Locate the cell with the specified text and output its [X, Y] center coordinate. 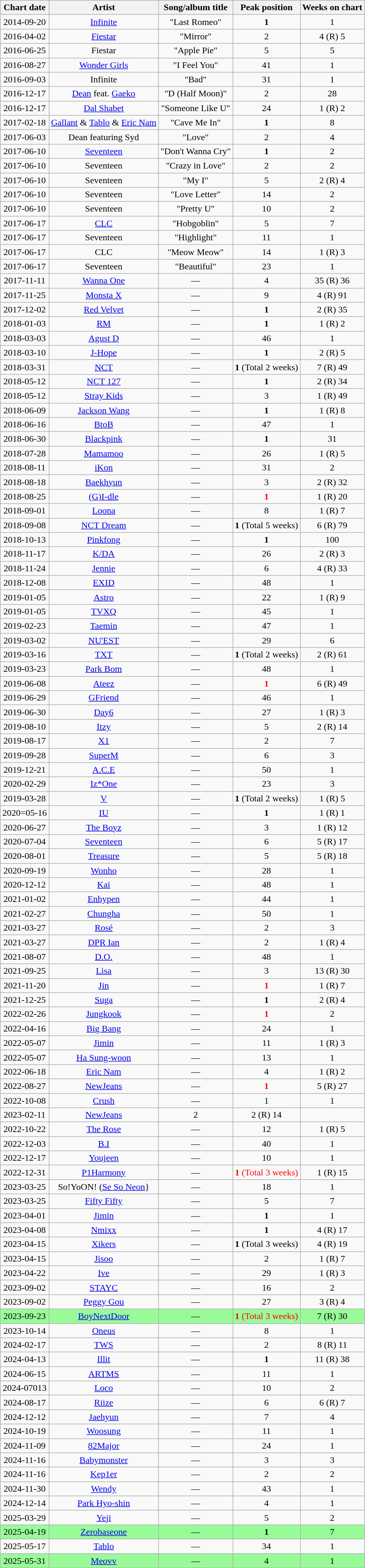
2022-12-31 [25, 1172]
Crush [104, 1101]
6 (R) 49 [332, 683]
2019-03-02 [25, 640]
Rosé [104, 928]
Oneus [104, 1330]
2018-08-18 [25, 482]
6 (R) 79 [332, 525]
6 (R) 7 [332, 1403]
GFriend [104, 698]
"Beautiful" [196, 266]
2017-12-02 [25, 309]
34 [266, 1546]
Jackson Wang [104, 410]
3 (R) 4 [332, 1302]
2 (R) 5 [332, 353]
1 (Total 5 weeks) [266, 525]
TXT [104, 655]
Illit [104, 1359]
8 (R) 11 [332, 1345]
13 [266, 1057]
2017-02-18 [25, 122]
Dal Shabet [104, 108]
"My I" [196, 180]
Kep1er [104, 1474]
K/DA [104, 554]
2020-02-29 [25, 784]
2018-09-01 [25, 511]
11 (R) 38 [332, 1359]
Treasure [104, 856]
4 (R) 17 [332, 1230]
2020=05-16 [25, 813]
TWS [104, 1345]
2018-06-16 [25, 425]
1 (R) 20 [332, 496]
7 (R) 49 [332, 367]
41 [266, 65]
2025-04-19 [25, 1532]
Wanna One [104, 281]
2018-07-28 [25, 453]
Meovv [104, 1561]
SuperM [104, 755]
2024-02-17 [25, 1345]
2022-12-03 [25, 1144]
"Someone Like U" [196, 108]
Ha Sung-woon [104, 1057]
Baekhyun [104, 482]
2018-03-31 [25, 367]
Stray Kids [104, 396]
2019-09-28 [25, 755]
5 (R) 17 [332, 841]
"Apple Pie" [196, 51]
The Rose [104, 1129]
2018-01-03 [25, 324]
18 [266, 1187]
D.O. [104, 957]
2016-06-25 [25, 51]
2021-09-25 [25, 971]
Enhypen [104, 899]
2018-09-08 [25, 525]
Big Bang [104, 1028]
2021-12-25 [25, 1000]
2019-03-16 [25, 655]
"Crazy in Love" [196, 165]
1 (R) 49 [332, 396]
1 (R) 1 [332, 813]
Day6 [104, 712]
35 (R) 36 [332, 281]
2018-11-24 [25, 568]
TVXQ [104, 611]
"Cave Me In" [196, 122]
Wonho [104, 870]
ARTMS [104, 1374]
Tablo [104, 1546]
J-Hope [104, 353]
2024-07013 [25, 1388]
Wendy [104, 1489]
2018-08-11 [25, 468]
2 (R) 61 [332, 655]
Itzy [104, 727]
2016-04-02 [25, 36]
2019-08-10 [25, 727]
7 (R) 30 [332, 1316]
2023-04-08 [25, 1230]
Riize [104, 1403]
12 [266, 1129]
RM [104, 324]
2021-01-02 [25, 899]
Chungha [104, 914]
BoyNextDoor [104, 1316]
2025-05-31 [25, 1561]
2019-12-21 [25, 770]
2023-09-23 [25, 1316]
2 (R) 34 [332, 381]
2020-08-01 [25, 856]
2023-04-01 [25, 1215]
B.I [104, 1144]
Kai [104, 885]
22 [266, 597]
1 (R) 12 [332, 827]
1 (R) 15 [332, 1172]
2023-10-14 [25, 1330]
2016-08-27 [25, 65]
2018-06-09 [25, 410]
2024-12-12 [25, 1417]
Taemin [104, 626]
"I Feel You" [196, 65]
1 (R) 4 [332, 942]
82Major [104, 1446]
2014-09-20 [25, 22]
2018-12-08 [25, 583]
"Love" [196, 137]
"D (Half Moon)" [196, 94]
5 (R) 27 [332, 1086]
2024-06-15 [25, 1374]
Agust D [104, 338]
Peak position [266, 8]
Park Hyo-shin [104, 1503]
Gallant & Tablo & Eric Nam [104, 122]
"Pretty U" [196, 209]
2019-06-08 [25, 683]
40 [266, 1144]
Jungkook [104, 1014]
Monsta X [104, 295]
"Don't Wanna Cry" [196, 151]
STAYC [104, 1287]
1 (R) 9 [332, 597]
13 (R) 30 [332, 971]
Yeji [104, 1517]
Loco [104, 1388]
Youjeen [104, 1158]
Xikers [104, 1244]
5 (R) 18 [332, 856]
Ateez [104, 683]
2018-03-10 [25, 353]
2017-11-11 [25, 281]
Jisoo [104, 1259]
BtoB [104, 425]
2025-05-17 [25, 1546]
2019-06-29 [25, 698]
2022-08-27 [25, 1086]
Jin [104, 985]
Woosung [104, 1431]
IU [104, 813]
2019-03-23 [25, 669]
Zerobaseone [104, 1532]
4 (R) 91 [332, 295]
(G)I-dle [104, 496]
Dean feat. Gaeko [104, 94]
"Meow Meow" [196, 252]
2022-12-17 [25, 1158]
2019-03-28 [25, 798]
2020-12-12 [25, 885]
"Mirror" [196, 36]
"Bad" [196, 79]
Pinkfong [104, 540]
Red Velvet [104, 309]
4 (R) 5 [332, 36]
Astro [104, 597]
2018-08-25 [25, 496]
43 [266, 1489]
Wonder Girls [104, 65]
Babymonster [104, 1460]
Dean featuring Syd [104, 137]
2020-07-04 [25, 841]
2019-08-17 [25, 741]
Iz*One [104, 784]
Peggy Gou [104, 1302]
2017-06-03 [25, 137]
1 (R) 8 [332, 410]
2019-02-23 [25, 626]
44 [266, 899]
"Love Letter" [196, 195]
Blackpink [104, 439]
A.C.E [104, 770]
Suga [104, 1000]
X1 [104, 741]
2 (R) 32 [332, 482]
"Highlight" [196, 238]
2017-11-25 [25, 295]
Mamamoo [104, 453]
9 [266, 295]
2021-08-07 [25, 957]
iKon [104, 468]
2 (R) 35 [332, 309]
NCT Dream [104, 525]
2024-12-14 [25, 1503]
2018-11-17 [25, 554]
2023-04-22 [25, 1273]
2024-08-17 [25, 1403]
2022-10-22 [25, 1129]
DPR Ian [104, 942]
NU'EST [104, 640]
2019-06-30 [25, 712]
So!YoON! (Se So Neon} [104, 1187]
2024-11-30 [25, 1489]
V [104, 798]
EXID [104, 583]
2023-02-11 [25, 1115]
Artist [104, 8]
4 (R) 19 [332, 1244]
2022-06-18 [25, 1072]
2018-10-13 [25, 540]
2025-03-29 [25, 1517]
2022-02-26 [25, 1014]
"Hobgoblin" [196, 223]
Jennie [104, 568]
100 [332, 540]
2022-04-16 [25, 1028]
Lisa [104, 971]
Chart date [25, 8]
2021-11-20 [25, 985]
2020-09-19 [25, 870]
2024-10-19 [25, 1431]
Nmixx [104, 1230]
Weeks on chart [332, 8]
Loona [104, 511]
2020-06-27 [25, 827]
P1Harmony [104, 1172]
2018-03-03 [25, 338]
16 [266, 1287]
2024-04-13 [25, 1359]
Song/album title [196, 8]
Park Bom [104, 669]
2016-09-03 [25, 79]
2018-06-30 [25, 439]
4 (R) 33 [332, 568]
The Boyz [104, 827]
2 (R) 3 [332, 554]
2022-10-08 [25, 1101]
NCT 127 [104, 381]
Jaehyun [104, 1417]
Ive [104, 1273]
Fifty Fifty [104, 1201]
2021-02-27 [25, 914]
2024-11-09 [25, 1446]
NCT [104, 367]
Eric Nam [104, 1072]
45 [266, 611]
"Last Romeo" [196, 22]
